Extract the [X, Y] coordinate from the center of the cell holding the provided text.  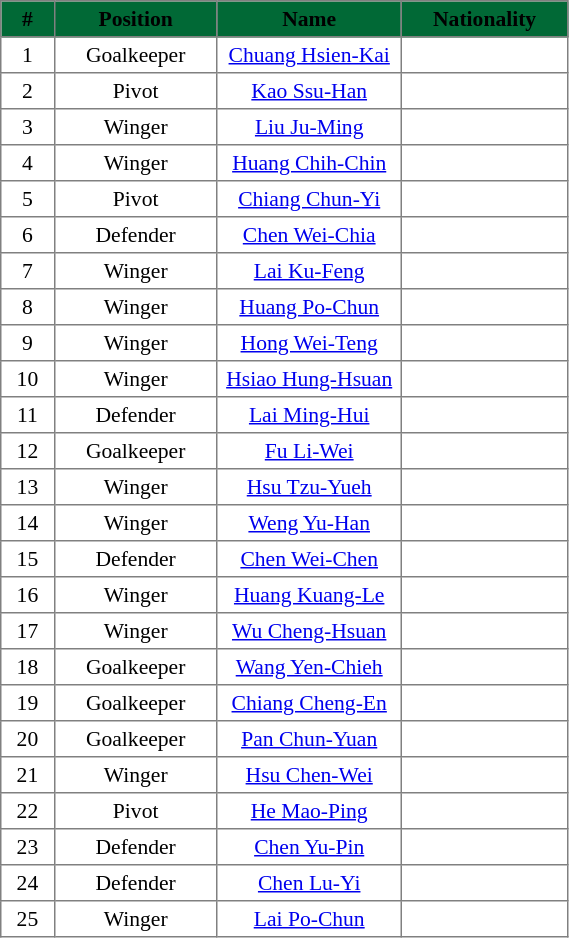
13 [28, 487]
23 [28, 847]
22 [28, 811]
He Mao-Ping [309, 811]
15 [28, 559]
19 [28, 703]
Wu Cheng-Hsuan [309, 631]
Lai Ming-Hui [309, 415]
2 [28, 91]
1 [28, 55]
6 [28, 235]
18 [28, 667]
8 [28, 307]
21 [28, 775]
Chiang Cheng-En [309, 703]
17 [28, 631]
Weng Yu-Han [309, 523]
Lai Po-Chun [309, 919]
25 [28, 919]
Huang Kuang-Le [309, 595]
Nationality [484, 19]
12 [28, 451]
Position [136, 19]
Hsiao Hung-Hsuan [309, 379]
Hsu Chen-Wei [309, 775]
4 [28, 163]
Pan Chun-Yuan [309, 739]
Liu Ju-Ming [309, 127]
Huang Chih-Chin [309, 163]
3 [28, 127]
Lai Ku-Feng [309, 271]
11 [28, 415]
Chen Wei-Chen [309, 559]
Chen Wei-Chia [309, 235]
Huang Po-Chun [309, 307]
Kao Ssu-Han [309, 91]
# [28, 19]
Chiang Chun-Yi [309, 199]
Fu Li-Wei [309, 451]
Chuang Hsien-Kai [309, 55]
Hsu Tzu-Yueh [309, 487]
5 [28, 199]
Chen Lu-Yi [309, 883]
16 [28, 595]
Wang Yen-Chieh [309, 667]
Hong Wei-Teng [309, 343]
14 [28, 523]
Chen Yu-Pin [309, 847]
9 [28, 343]
24 [28, 883]
10 [28, 379]
20 [28, 739]
Name [309, 19]
7 [28, 271]
